Output the (x, y) coordinate of the center of the cell containing the given text.  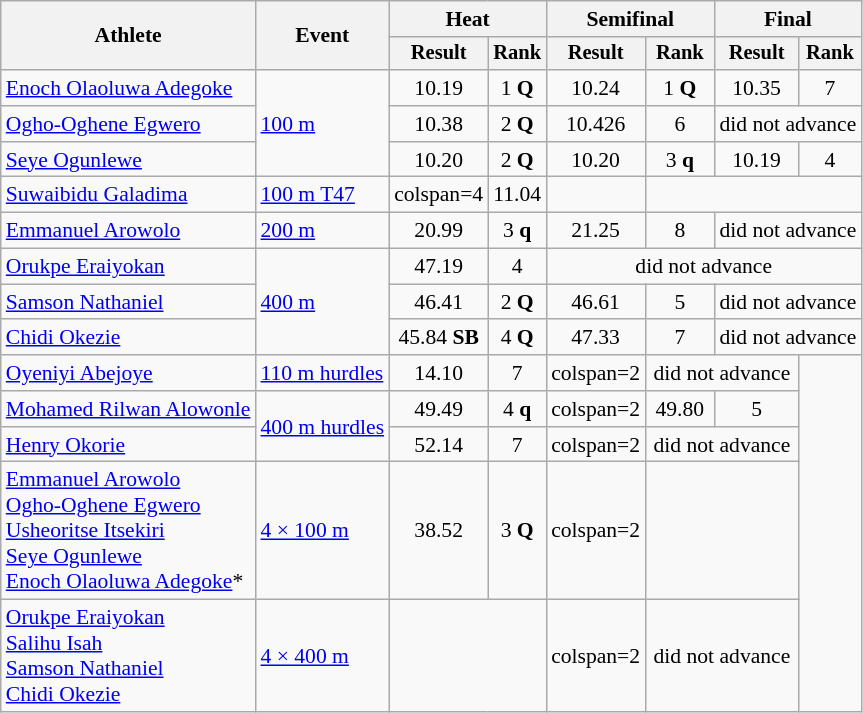
Chidi Okezie (128, 338)
Orukpe EraiyokanSalihu IsahSamson NathanielChidi Okezie (128, 656)
52.14 (438, 445)
4 × 100 m (322, 531)
Ogho-Oghene Egwero (128, 124)
Henry Okorie (128, 445)
Final (788, 19)
46.41 (438, 302)
110 m hurdles (322, 373)
Samson Nathaniel (128, 302)
10.38 (438, 124)
10.35 (756, 88)
49.49 (438, 409)
4 × 400 m (322, 656)
Heat (468, 19)
4 Q (517, 338)
47.33 (596, 338)
Event (322, 36)
Enoch Olaoluwa Adegoke (128, 88)
Emmanuel Arowolo (128, 231)
100 m T47 (322, 195)
21.25 (596, 231)
Suwaibidu Galadima (128, 195)
400 m hurdles (322, 426)
8 (680, 231)
38.52 (438, 531)
Mohamed Rilwan Alowonle (128, 409)
45.84 SB (438, 338)
20.99 (438, 231)
Seye Ogunlewe (128, 160)
10.24 (596, 88)
Semifinal (630, 19)
6 (680, 124)
Emmanuel ArowoloOgho-Oghene EgweroUsheoritse ItsekiriSeye OgunleweEnoch Olaoluwa Adegoke* (128, 531)
colspan=4 (438, 195)
4 q (517, 409)
11.04 (517, 195)
Athlete (128, 36)
100 m (322, 124)
49.80 (680, 409)
3 Q (517, 531)
200 m (322, 231)
Orukpe Eraiyokan (128, 267)
400 m (322, 302)
Oyeniyi Abejoye (128, 373)
46.61 (596, 302)
14.10 (438, 373)
10.426 (596, 124)
47.19 (438, 267)
